From the cell containing the given text, extract its center point as (X, Y) coordinate. 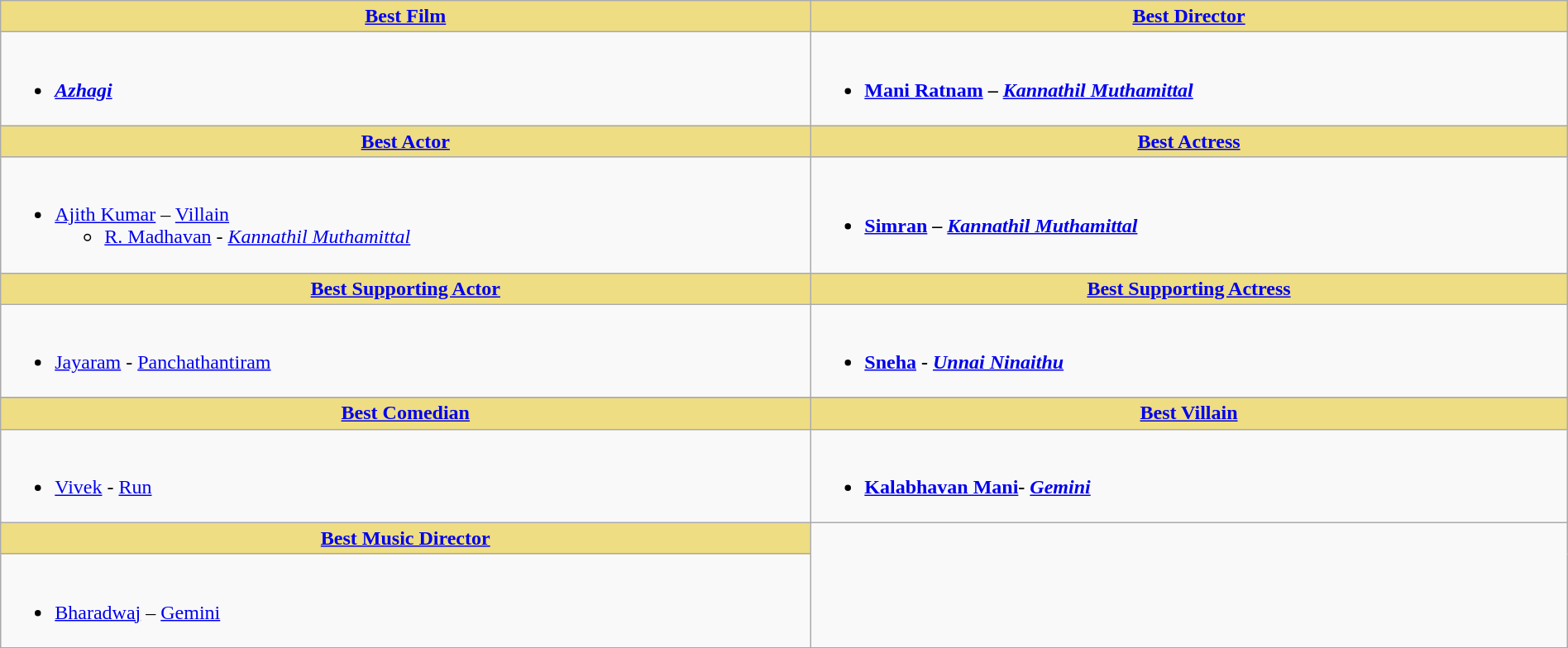
Azhagi (405, 79)
Best Villain (1189, 413)
Simran – Kannathil Muthamittal (1189, 215)
Best Director (1189, 17)
Best Comedian (405, 413)
Kalabhavan Mani- Gemini (1189, 476)
Best Actor (405, 141)
Jayaram - Panchathantiram (405, 350)
Best Music Director (405, 538)
Best Supporting Actress (1189, 288)
Sneha - Unnai Ninaithu (1189, 350)
Ajith Kumar – VillainR. Madhavan - Kannathil Muthamittal (405, 215)
Best Actress (1189, 141)
Mani Ratnam – Kannathil Muthamittal (1189, 79)
Bharadwaj – Gemini (405, 600)
Vivek - Run (405, 476)
Best Film (405, 17)
Best Supporting Actor (405, 288)
